From the cell containing the given text, extract its center point as (x, y) coordinate. 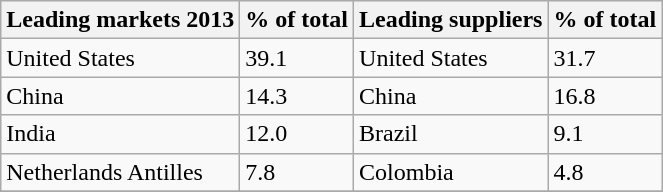
12.0 (297, 134)
31.7 (605, 58)
Brazil (451, 134)
14.3 (297, 96)
India (120, 134)
Colombia (451, 172)
Leading markets 2013 (120, 20)
39.1 (297, 58)
Netherlands Antilles (120, 172)
4.8 (605, 172)
9.1 (605, 134)
16.8 (605, 96)
Leading suppliers (451, 20)
7.8 (297, 172)
